Return the (X, Y) coordinate for the center point of the cell that contains the specified text.  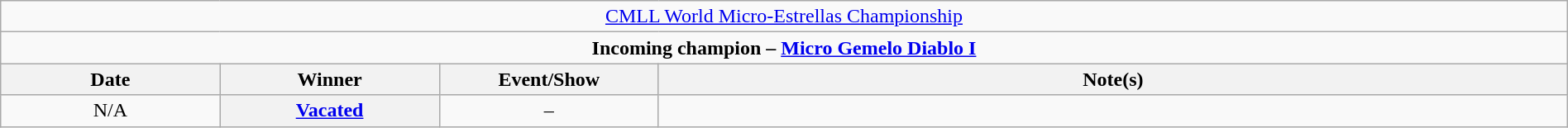
Note(s) (1113, 79)
CMLL World Micro-Estrellas Championship (784, 17)
Date (111, 79)
N/A (111, 111)
Event/Show (549, 79)
Incoming champion – Micro Gemelo Diablo I (784, 48)
Vacated (329, 111)
Winner (329, 79)
– (549, 111)
